Detect which cell encompasses the target text, then output its (X, Y) center coordinate. 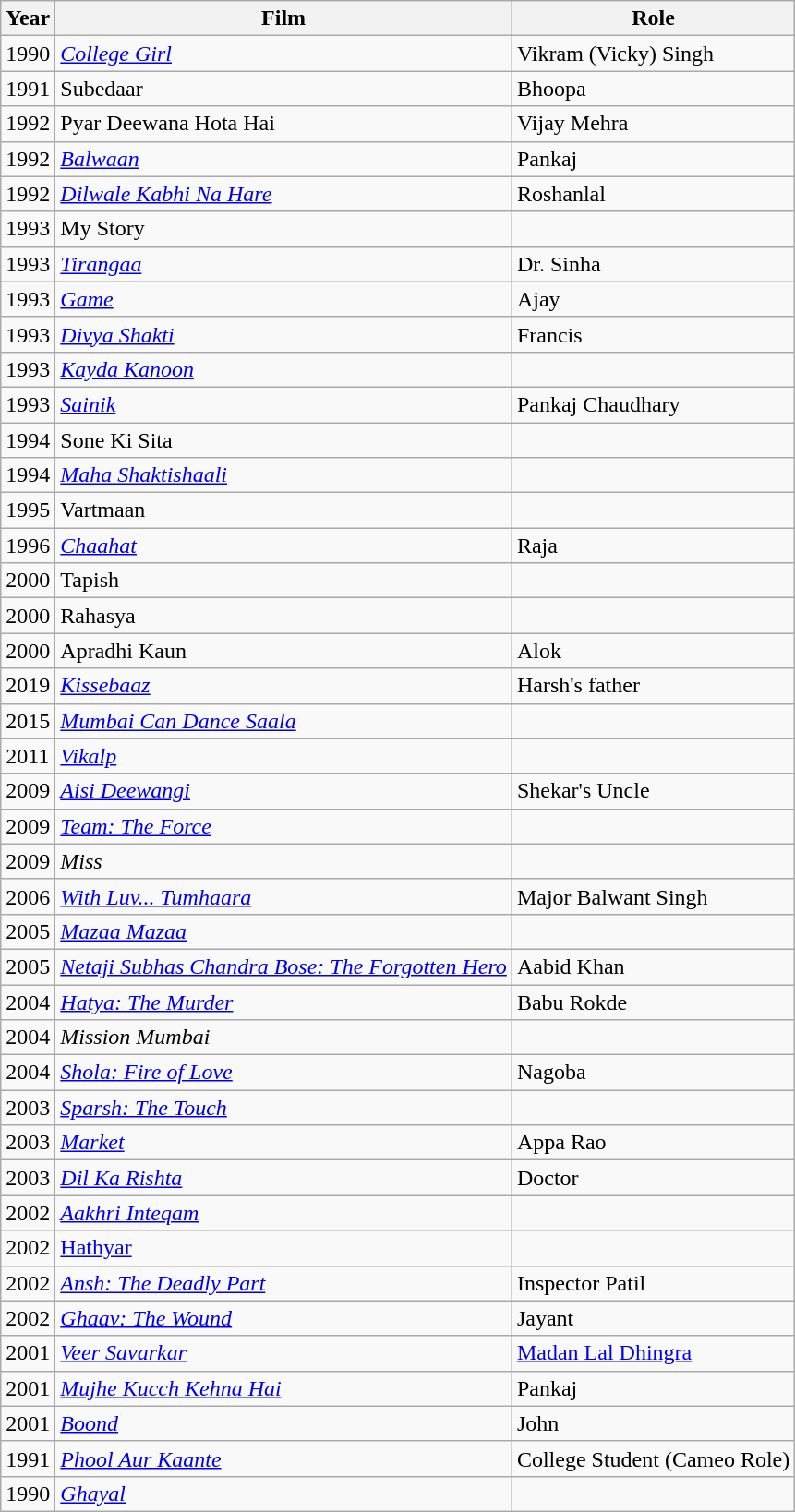
Shola: Fire of Love (284, 1073)
Nagoba (653, 1073)
College Student (Cameo Role) (653, 1458)
My Story (284, 229)
Mujhe Kucch Kehna Hai (284, 1388)
Kissebaaz (284, 686)
Dr. Sinha (653, 264)
Sparsh: The Touch (284, 1108)
Appa Rao (653, 1143)
Raja (653, 546)
Aisi Deewangi (284, 791)
Veer Savarkar (284, 1353)
Dil Ka Rishta (284, 1178)
Chaahat (284, 546)
Ghayal (284, 1494)
Game (284, 299)
Ajay (653, 299)
Aabid Khan (653, 966)
Sainik (284, 404)
Shekar's Uncle (653, 791)
Babu Rokde (653, 1002)
Dilwale Kabhi Na Hare (284, 194)
2011 (28, 756)
Bhoopa (653, 89)
Ghaav: The Wound (284, 1318)
Year (28, 18)
Vartmaan (284, 510)
1995 (28, 510)
Harsh's father (653, 686)
John (653, 1423)
Miss (284, 861)
Sone Ki Sita (284, 440)
Boond (284, 1423)
College Girl (284, 54)
Pyar Deewana Hota Hai (284, 124)
Hatya: The Murder (284, 1002)
Doctor (653, 1178)
Mission Mumbai (284, 1038)
Inspector Patil (653, 1283)
Mumbai Can Dance Saala (284, 721)
Phool Aur Kaante (284, 1458)
Subedaar (284, 89)
Francis (653, 334)
Aakhri Inteqam (284, 1213)
Netaji Subhas Chandra Bose: The Forgotten Hero (284, 966)
1996 (28, 546)
Vijay Mehra (653, 124)
Team: The Force (284, 826)
Major Balwant Singh (653, 896)
Kayda Kanoon (284, 369)
Mazaa Mazaa (284, 931)
Divya Shakti (284, 334)
Pankaj Chaudhary (653, 404)
Maha Shaktishaali (284, 475)
Market (284, 1143)
Vikram (Vicky) Singh (653, 54)
Alok (653, 651)
Tapish (284, 581)
2019 (28, 686)
Vikalp (284, 756)
Rahasya (284, 616)
2015 (28, 721)
Tirangaa (284, 264)
Hathyar (284, 1248)
Balwaan (284, 159)
Roshanlal (653, 194)
Jayant (653, 1318)
Film (284, 18)
With Luv... Tumhaara (284, 896)
Role (653, 18)
Madan Lal Dhingra (653, 1353)
Apradhi Kaun (284, 651)
Ansh: The Deadly Part (284, 1283)
2006 (28, 896)
